Return the [x, y] coordinate for the center point of the cell that contains the specified text.  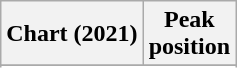
Peakposition [189, 34]
Chart (2021) [72, 34]
